Provide the (x, y) coordinate of the cell's center where the given text is located.  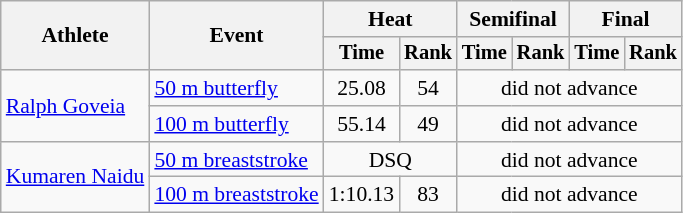
83 (428, 195)
Kumaren Naidu (76, 178)
Semifinal (513, 19)
Athlete (76, 36)
DSQ (390, 160)
50 m breaststroke (236, 160)
54 (428, 88)
100 m butterfly (236, 124)
55.14 (362, 124)
Event (236, 36)
100 m breaststroke (236, 195)
Heat (390, 19)
49 (428, 124)
Final (625, 19)
25.08 (362, 88)
1:10.13 (362, 195)
Ralph Goveia (76, 106)
50 m butterfly (236, 88)
